Capture the cell that displays the provided text and extract its (x, y) central coordinate. 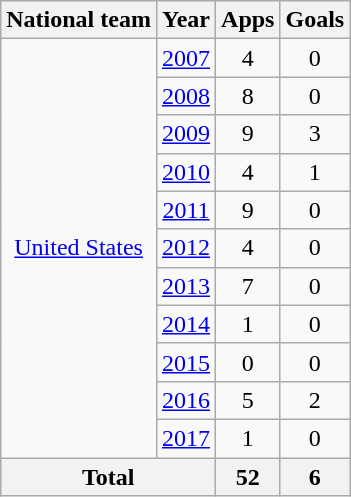
Year (186, 20)
National team (79, 20)
2012 (186, 248)
7 (248, 286)
2015 (186, 362)
2014 (186, 324)
3 (315, 134)
2009 (186, 134)
Goals (315, 20)
5 (248, 400)
2017 (186, 438)
2011 (186, 210)
2 (315, 400)
2010 (186, 172)
6 (315, 477)
2007 (186, 58)
United States (79, 248)
52 (248, 477)
Apps (248, 20)
2008 (186, 96)
2013 (186, 286)
2016 (186, 400)
8 (248, 96)
Total (108, 477)
